For the text-containing cell, return its midpoint in (X, Y) coordinate format. 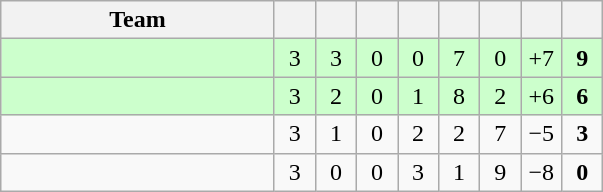
8 (460, 96)
−5 (542, 134)
Team (138, 20)
−8 (542, 172)
+6 (542, 96)
6 (582, 96)
+7 (542, 58)
